Output the (X, Y) coordinate of the center of the cell containing the given text.  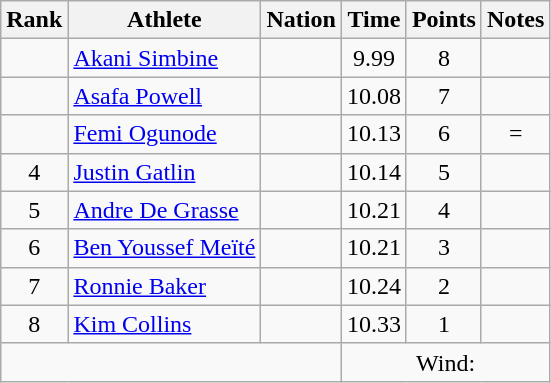
10.14 (374, 172)
10.33 (374, 324)
10.24 (374, 286)
10.08 (374, 96)
10.13 (374, 134)
Andre De Grasse (164, 210)
Ronnie Baker (164, 286)
9.99 (374, 58)
Notes (515, 20)
Wind: (446, 362)
Nation (301, 20)
3 (444, 248)
Femi Ogunode (164, 134)
Time (374, 20)
Rank (34, 20)
1 (444, 324)
Points (444, 20)
= (515, 134)
Ben Youssef Meïté (164, 248)
2 (444, 286)
Kim Collins (164, 324)
Justin Gatlin (164, 172)
Akani Simbine (164, 58)
Asafa Powell (164, 96)
Athlete (164, 20)
